Provide the (x, y) coordinate of the cell's center where the given text is located.  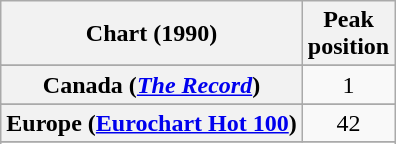
1 (348, 85)
Canada (The Record) (152, 85)
Europe (Eurochart Hot 100) (152, 123)
Chart (1990) (152, 34)
42 (348, 123)
Peakposition (348, 34)
